Provide the [X, Y] coordinate of the cell's center where the given text is located.  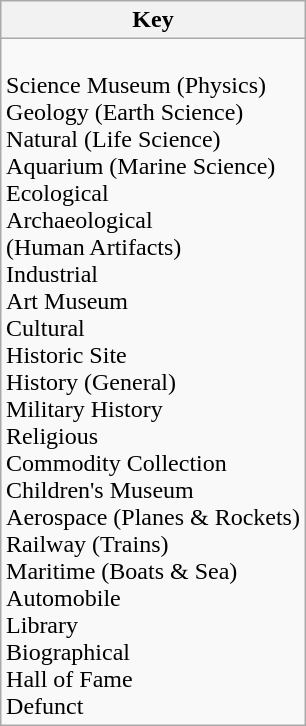
Key [154, 20]
